For the text-containing cell, return its midpoint in [x, y] coordinate format. 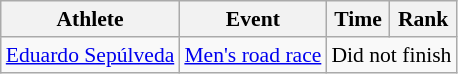
Athlete [90, 19]
Time [358, 19]
Men's road race [252, 55]
Event [252, 19]
Eduardo Sepúlveda [90, 55]
Rank [424, 19]
Did not finish [391, 55]
